Capture the cell that displays the provided text and extract its (x, y) central coordinate. 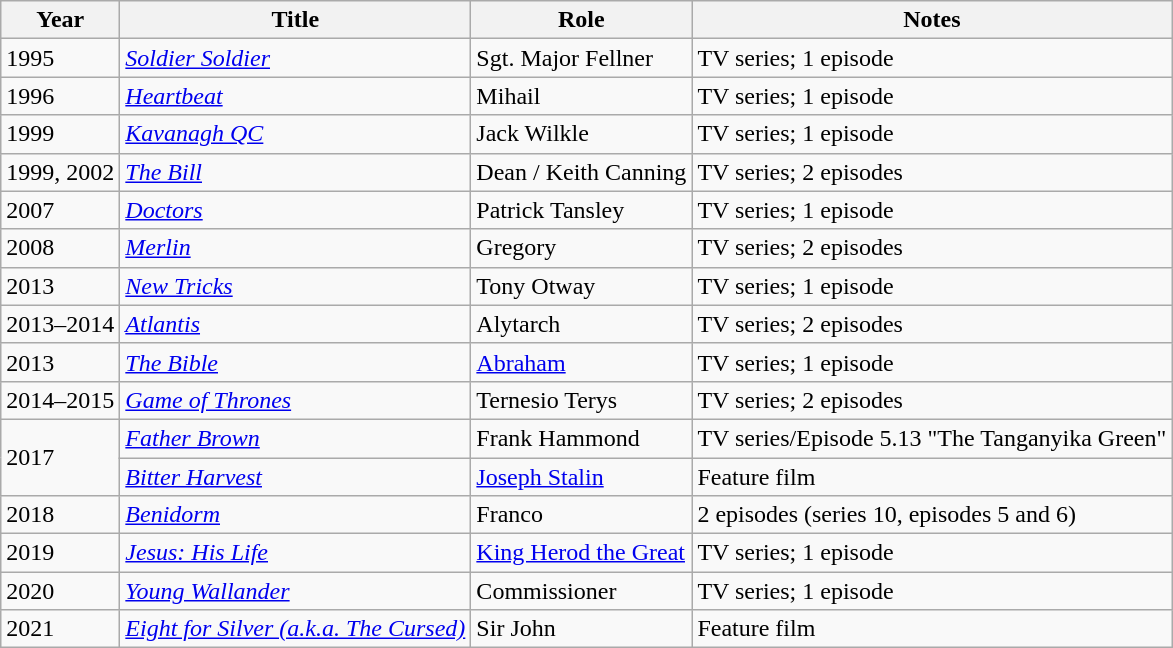
Merlin (296, 248)
Doctors (296, 210)
Gregory (582, 248)
1999, 2002 (60, 172)
Heartbeat (296, 96)
2007 (60, 210)
Patrick Tansley (582, 210)
Young Wallander (296, 591)
The Bible (296, 362)
2013–2014 (60, 324)
Soldier Soldier (296, 58)
Eight for Silver (a.k.a. The Cursed) (296, 629)
Sgt. Major Fellner (582, 58)
2014–2015 (60, 400)
Title (296, 20)
1995 (60, 58)
The Bill (296, 172)
Bitter Harvest (296, 477)
Benidorm (296, 515)
Mihail (582, 96)
Atlantis (296, 324)
New Tricks (296, 286)
Tony Otway (582, 286)
Joseph Stalin (582, 477)
2017 (60, 457)
TV series/Episode 5.13 "The Tanganyika Green" (932, 438)
Role (582, 20)
1999 (60, 134)
2021 (60, 629)
Alytarch (582, 324)
2018 (60, 515)
Notes (932, 20)
2 episodes (series 10, episodes 5 and 6) (932, 515)
Ternesio Terys (582, 400)
Dean / Keith Canning (582, 172)
2020 (60, 591)
2008 (60, 248)
Commissioner (582, 591)
Father Brown (296, 438)
King Herod the Great (582, 553)
Jack Wilkle (582, 134)
Game of Thrones (296, 400)
Sir John (582, 629)
Kavanagh QC (296, 134)
Frank Hammond (582, 438)
1996 (60, 96)
2019 (60, 553)
Abraham (582, 362)
Year (60, 20)
Franco (582, 515)
Jesus: His Life (296, 553)
